Scan for the cell matching the given text and deliver its [x, y] coordinate at center. 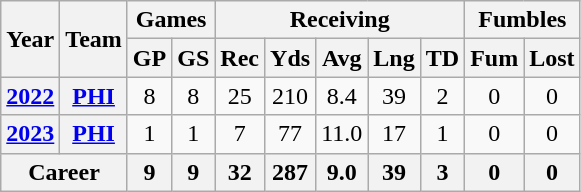
GS [194, 58]
Games [170, 20]
Lost [552, 58]
210 [290, 96]
2023 [30, 134]
Rec [240, 58]
17 [394, 134]
Fumbles [522, 20]
Career [64, 172]
3 [442, 172]
25 [240, 96]
77 [290, 134]
Team [94, 39]
2 [442, 96]
7 [240, 134]
Year [30, 39]
Fum [494, 58]
Lng [394, 58]
GP [149, 58]
9.0 [342, 172]
2022 [30, 96]
32 [240, 172]
TD [442, 58]
287 [290, 172]
8.4 [342, 96]
Receiving [340, 20]
Yds [290, 58]
Avg [342, 58]
11.0 [342, 134]
